Detect which cell encompasses the target text, then output its (X, Y) center coordinate. 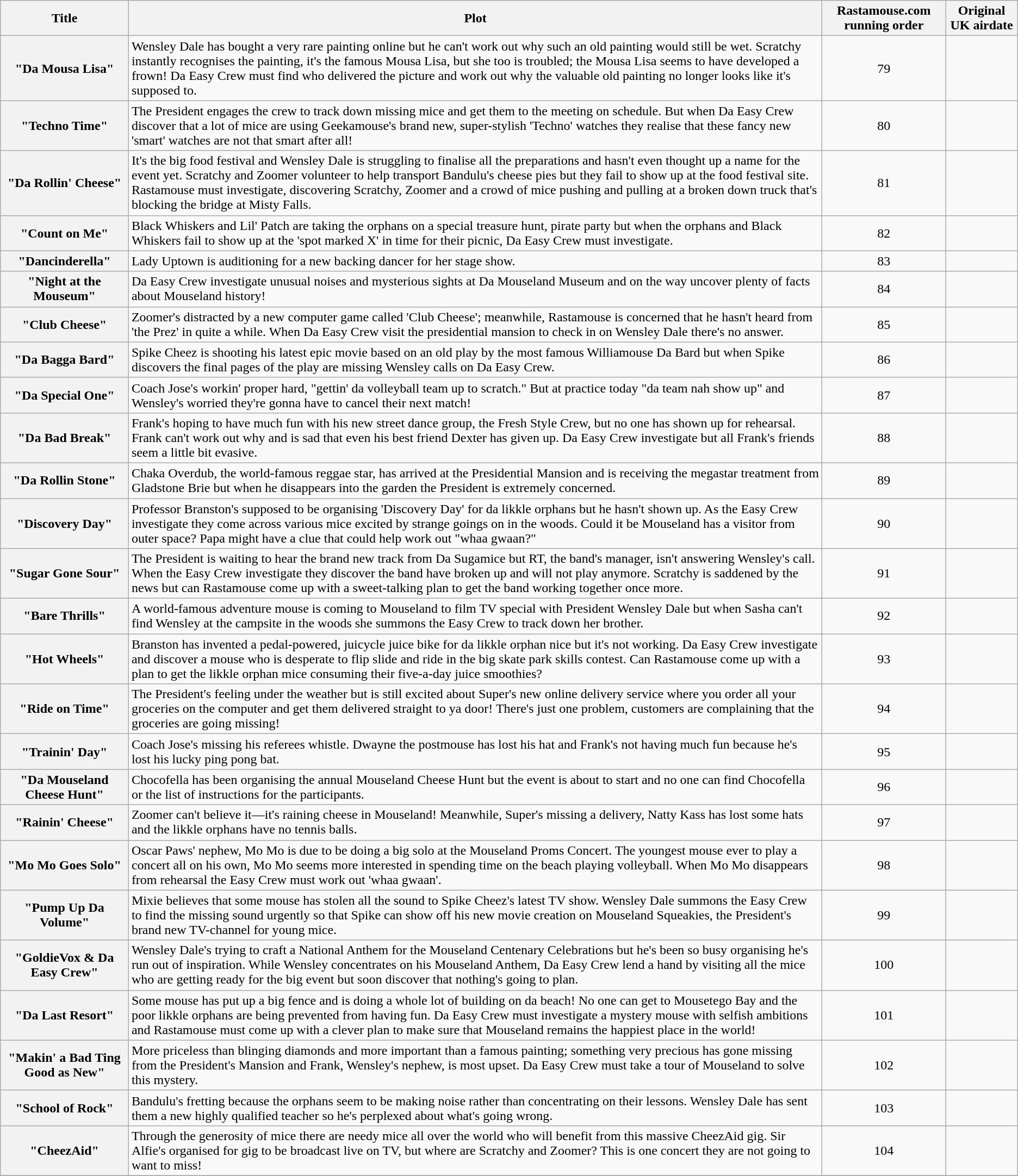
"Da Mouseland Cheese Hunt" (65, 787)
Rastamouse.com running order (884, 18)
93 (884, 659)
84 (884, 289)
"School of Rock" (65, 1108)
"Mo Mo Goes Solo" (65, 865)
"Count on Me" (65, 233)
"Techno Time" (65, 126)
81 (884, 183)
"Hot Wheels" (65, 659)
91 (884, 574)
Original UK airdate (982, 18)
80 (884, 126)
100 (884, 965)
"Da Bagga Bard" (65, 360)
85 (884, 324)
"GoldieVox & Da Easy Crew" (65, 965)
"Rainin' Cheese" (65, 822)
"Da Rollin Stone" (65, 481)
90 (884, 523)
104 (884, 1150)
96 (884, 787)
Plot (475, 18)
"Da Bad Break" (65, 438)
"Dancinderella" (65, 261)
102 (884, 1065)
89 (884, 481)
94 (884, 709)
"Ride on Time" (65, 709)
98 (884, 865)
99 (884, 915)
"Da Mousa Lisa" (65, 69)
79 (884, 69)
"Discovery Day" (65, 523)
"Da Rollin' Cheese" (65, 183)
87 (884, 395)
97 (884, 822)
92 (884, 617)
"Bare Thrills" (65, 617)
"CheezAid" (65, 1150)
"Da Special One" (65, 395)
86 (884, 360)
83 (884, 261)
"Da Last Resort" (65, 1015)
Title (65, 18)
95 (884, 751)
"Sugar Gone Sour" (65, 574)
82 (884, 233)
"Night at the Mouseum" (65, 289)
"Makin' a Bad Ting Good as New" (65, 1065)
Lady Uptown is auditioning for a new backing dancer for her stage show. (475, 261)
"Club Cheese" (65, 324)
Da Easy Crew investigate unusual noises and mysterious sights at Da Mouseland Museum and on the way uncover plenty of facts about Mouseland history! (475, 289)
"Trainin' Day" (65, 751)
103 (884, 1108)
88 (884, 438)
"Pump Up Da Volume" (65, 915)
101 (884, 1015)
